Pinpoint the cell where the given text exists, returning its [X, Y] midpoint coordinate. 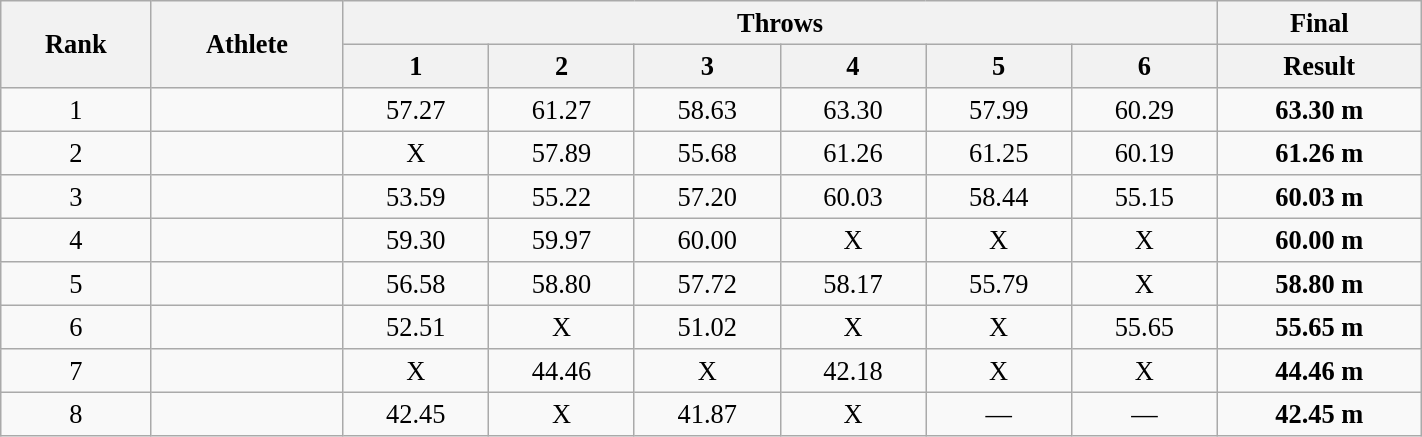
57.89 [562, 153]
Rank [76, 44]
55.15 [1145, 197]
58.63 [707, 109]
57.99 [999, 109]
63.30 [853, 109]
Result [1319, 66]
61.26 [853, 153]
52.51 [416, 327]
59.97 [562, 240]
60.00 m [1319, 240]
58.44 [999, 197]
60.19 [1145, 153]
56.58 [416, 284]
44.46 [562, 371]
61.27 [562, 109]
51.02 [707, 327]
58.80 m [1319, 284]
55.65 [1145, 327]
59.30 [416, 240]
61.25 [999, 153]
53.59 [416, 197]
Final [1319, 22]
60.00 [707, 240]
42.45 [416, 414]
55.22 [562, 197]
55.65 m [1319, 327]
42.45 m [1319, 414]
44.46 m [1319, 371]
58.17 [853, 284]
63.30 m [1319, 109]
57.72 [707, 284]
Athlete [247, 44]
Throws [780, 22]
61.26 m [1319, 153]
60.03 [853, 197]
8 [76, 414]
60.03 m [1319, 197]
57.20 [707, 197]
42.18 [853, 371]
55.79 [999, 284]
41.87 [707, 414]
55.68 [707, 153]
7 [76, 371]
60.29 [1145, 109]
58.80 [562, 284]
57.27 [416, 109]
